Pinpoint the cell where the given text exists, returning its [X, Y] midpoint coordinate. 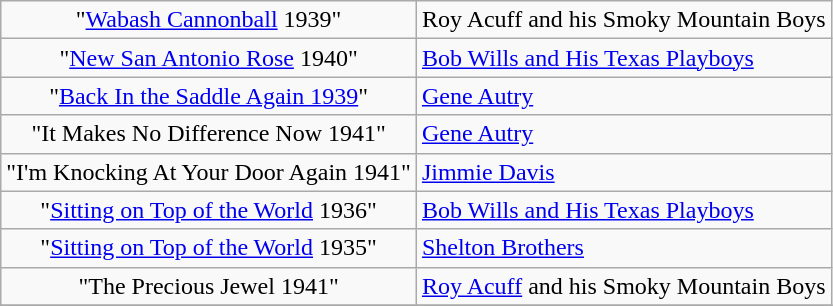
Jimmie Davis [624, 172]
"The Precious Jewel 1941" [209, 286]
"I'm Knocking At Your Door Again 1941" [209, 172]
Shelton Brothers [624, 248]
"Back In the Saddle Again 1939" [209, 96]
"New San Antonio Rose 1940" [209, 58]
"It Makes No Difference Now 1941" [209, 134]
"Sitting on Top of the World 1935" [209, 248]
"Wabash Cannonball 1939" [209, 20]
"Sitting on Top of the World 1936" [209, 210]
